Locate the cell with the specified text and output its [x, y] center coordinate. 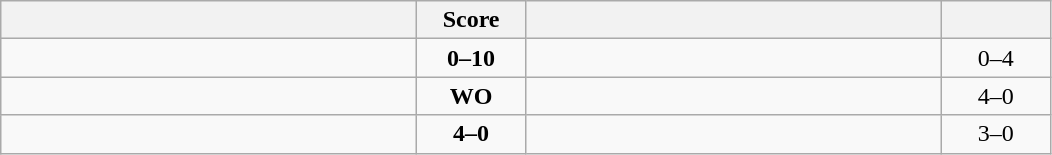
Score [472, 20]
0–10 [472, 58]
3–0 [996, 134]
WO [472, 96]
0–4 [996, 58]
